Pinpoint the cell where the given text exists, returning its [X, Y] midpoint coordinate. 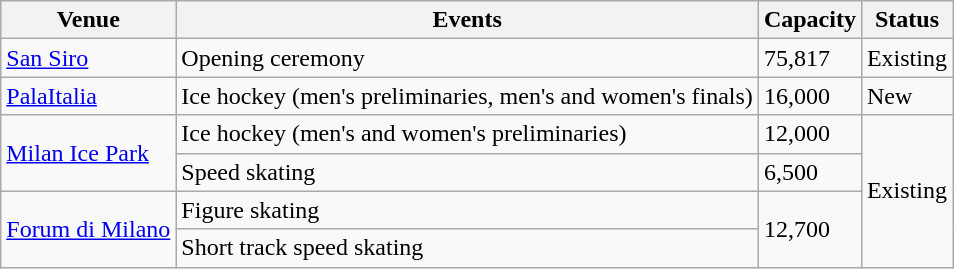
Ice hockey (men's and women's preliminaries) [468, 134]
Venue [88, 20]
New [906, 96]
6,500 [810, 172]
Speed skating [468, 172]
75,817 [810, 58]
Events [468, 20]
Forum di Milano [88, 229]
12,700 [810, 229]
San Siro [88, 58]
Ice hockey (men's preliminaries, men's and women's finals) [468, 96]
16,000 [810, 96]
Status [906, 20]
Milan Ice Park [88, 153]
12,000 [810, 134]
PalaItalia [88, 96]
Opening ceremony [468, 58]
Capacity [810, 20]
Short track speed skating [468, 248]
Figure skating [468, 210]
